Identify which cell holds the provided text, then report its (X, Y) central coordinate. 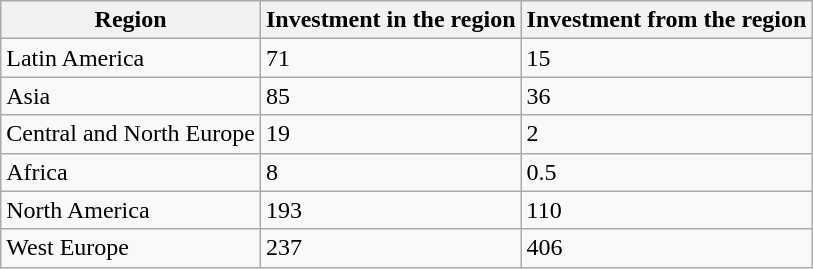
Region (131, 20)
Investment in the region (390, 20)
110 (666, 210)
85 (390, 96)
West Europe (131, 248)
15 (666, 58)
19 (390, 134)
237 (390, 248)
Investment from the region (666, 20)
2 (666, 134)
8 (390, 172)
193 (390, 210)
Asia (131, 96)
Latin America (131, 58)
0.5 (666, 172)
406 (666, 248)
71 (390, 58)
Africa (131, 172)
Central and North Europe (131, 134)
North America (131, 210)
36 (666, 96)
